Locate the cell with the specified text and output its [x, y] center coordinate. 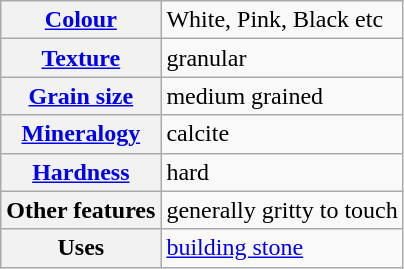
granular [282, 58]
building stone [282, 248]
calcite [282, 134]
Texture [81, 58]
Mineralogy [81, 134]
generally gritty to touch [282, 210]
hard [282, 172]
Grain size [81, 96]
White, Pink, Black etc [282, 20]
Hardness [81, 172]
Uses [81, 248]
medium grained [282, 96]
Colour [81, 20]
Other features [81, 210]
